Provide the [x, y] coordinate of the cell's center where the given text is located.  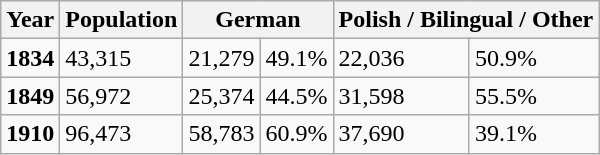
22,036 [401, 58]
58,783 [222, 134]
Population [122, 20]
60.9% [296, 134]
German [258, 20]
96,473 [122, 134]
56,972 [122, 96]
50.9% [534, 58]
Polish / Bilingual / Other [466, 20]
55.5% [534, 96]
25,374 [222, 96]
31,598 [401, 96]
37,690 [401, 134]
21,279 [222, 58]
Year [30, 20]
1910 [30, 134]
1849 [30, 96]
1834 [30, 58]
44.5% [296, 96]
39.1% [534, 134]
49.1% [296, 58]
43,315 [122, 58]
